Capture the cell that displays the provided text and extract its [X, Y] central coordinate. 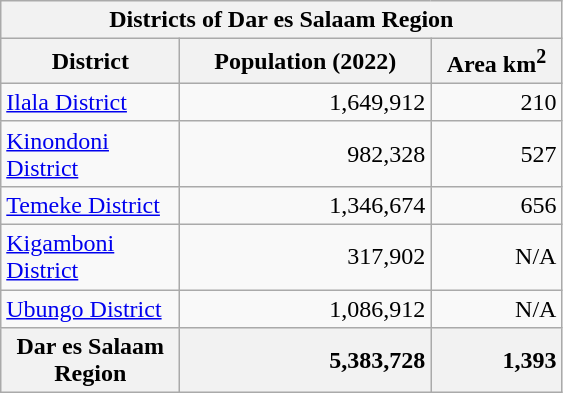
Kigamboni District [90, 258]
1,086,912 [306, 309]
Area km2 [496, 62]
Temeke District [90, 205]
Kinondoni District [90, 154]
Ubungo District [90, 309]
Ilala District [90, 102]
District [90, 62]
527 [496, 154]
656 [496, 205]
1,346,674 [306, 205]
1,393 [496, 360]
Dar es Salaam Region [90, 360]
210 [496, 102]
5,383,728 [306, 360]
Districts of Dar es Salaam Region [282, 20]
317,902 [306, 258]
Population (2022) [306, 62]
982,328 [306, 154]
1,649,912 [306, 102]
